Output the (x, y) coordinate of the center of the cell containing the given text.  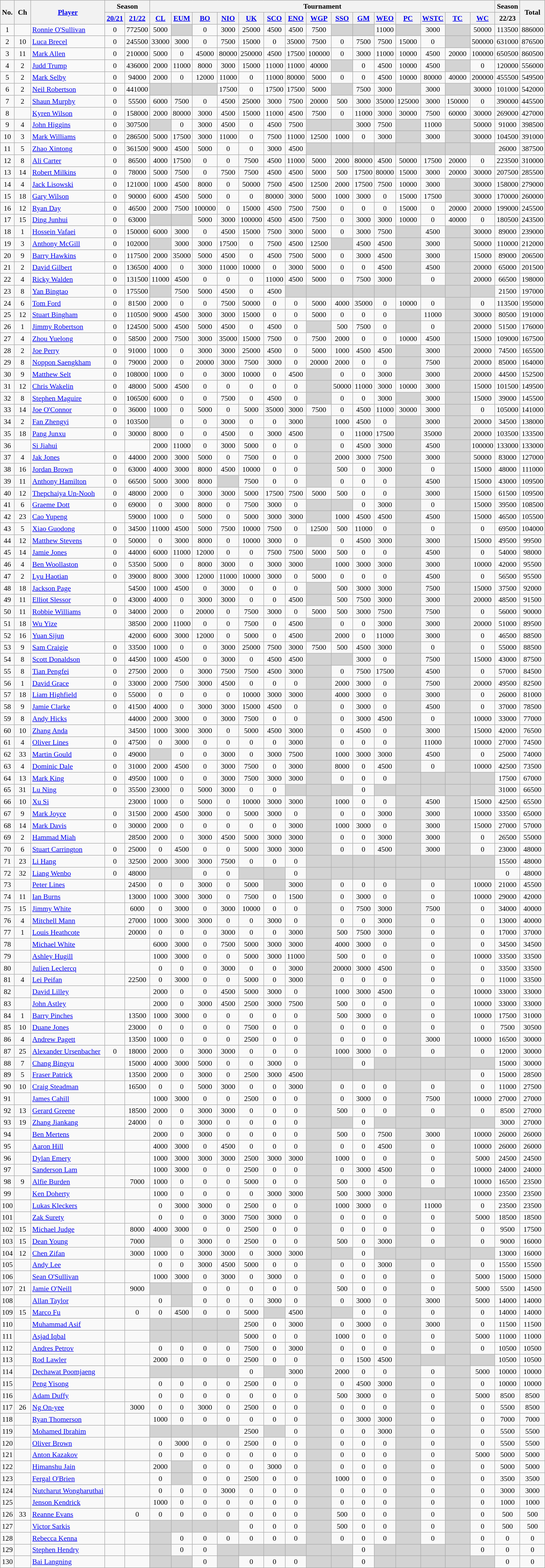
Michael White (68, 945)
35 (7, 434)
48500 (507, 600)
Muhammad Asif (68, 1325)
17000 (507, 933)
133500 (533, 434)
83000 (507, 458)
Tournament (322, 6)
269000 (507, 113)
42 (7, 517)
83 (7, 1004)
58 (7, 707)
125000 (408, 101)
50 (7, 612)
82 (7, 992)
167500 (533, 339)
Julien Leclercq (68, 968)
138000 (533, 422)
121 (7, 1455)
Ben Mertens (68, 1135)
Stephen Maguire (68, 398)
65 (7, 790)
84500 (533, 671)
120 (7, 1443)
89500 (533, 624)
361500 (137, 149)
72 (7, 873)
David Gilbert (68, 268)
Sam Craigie (68, 648)
90 (7, 1087)
58500 (137, 339)
60000 (457, 113)
Michael Judge (68, 1230)
59000 (137, 517)
Fan Zhengyi (68, 422)
107 (7, 1289)
286500 (137, 137)
Hammad Miah (68, 838)
65500 (533, 802)
38 (7, 470)
Mitchell Mann (68, 921)
Jamie O'Neill (68, 1289)
34 (7, 422)
109000 (507, 339)
436000 (137, 66)
117500 (137, 256)
24 (7, 303)
54500 (137, 588)
Sanderson Lam (68, 1170)
57 (7, 695)
Allan Taylor (68, 1301)
201500 (533, 268)
243500 (533, 220)
110000 (507, 244)
198000 (533, 280)
110 (7, 1325)
73 (7, 885)
876500 (533, 42)
56 (7, 683)
279000 (533, 185)
GM (363, 18)
68 (7, 826)
99500 (533, 541)
Matthew Selt (68, 375)
126 (7, 1515)
108 (7, 1301)
76 (7, 921)
Player (68, 12)
285500 (533, 173)
Yuan Sijun (68, 636)
101500 (507, 386)
80 (7, 968)
WC (483, 18)
David Lilley (68, 992)
Lyu Haotian (68, 576)
87500 (533, 660)
427000 (533, 113)
51000 (507, 624)
Asjad Iqbal (68, 1336)
40 (7, 493)
29000 (507, 897)
69500 (507, 529)
102000 (137, 244)
95 (7, 1146)
79 (7, 956)
51 (7, 624)
No. (7, 12)
Ali Carter (68, 161)
51500 (507, 327)
Mohamed Ibrahim (68, 1431)
210000 (137, 54)
175500 (137, 291)
Jordan Brown (68, 470)
ENO (296, 18)
78 (7, 945)
48 (7, 588)
Gary Wilson (68, 196)
Robbie Williams (68, 612)
Matthew Stevens (68, 541)
113 (7, 1360)
212000 (533, 244)
37500 (507, 588)
Luca Brecel (68, 42)
118 (7, 1420)
49 (7, 600)
127000 (533, 458)
Joe O'Connor (68, 410)
Ian Burns (68, 897)
Rod Lawler (68, 1360)
99 (7, 1194)
38500 (137, 624)
104500 (507, 137)
80500 (507, 315)
Tom Ford (68, 303)
Jenson Kendrick (68, 1503)
Chang Bingyu (68, 1063)
Jack Lisowski (68, 185)
SCO (274, 18)
29 (7, 363)
106500 (137, 398)
116 (7, 1396)
Lu Ning (68, 790)
63 (7, 766)
Ben Woollaston (68, 565)
Fraser Patrick (68, 1075)
89 (7, 1075)
Ronnie O'Sullivan (68, 30)
500000 (483, 42)
81500 (137, 303)
75 (7, 909)
78500 (533, 707)
128 (7, 1538)
Elliot Slessor (68, 600)
94000 (137, 78)
100 (7, 1206)
108500 (533, 505)
Dominic Dale (68, 766)
Lukas Kleckers (68, 1206)
61 (7, 743)
Zhang Anda (68, 731)
84 (7, 1016)
79000 (137, 363)
91500 (533, 600)
Duane Jones (68, 1028)
Jimmy Robertson (68, 327)
199000 (507, 208)
Kyren Wilson (68, 113)
92 (7, 1111)
Martin Gould (68, 755)
Xiao Guodong (68, 529)
69 (7, 838)
Zhao Xintong (68, 149)
123 (7, 1479)
Adam Duffy (68, 1396)
9500 (507, 1230)
21/22 (137, 18)
104 (7, 1253)
223500 (507, 161)
18000 (137, 1051)
Reanne Evans (68, 1515)
206500 (533, 256)
Dean Young (68, 1241)
60 (7, 731)
Ng On-yee (68, 1408)
74000 (533, 755)
145500 (533, 398)
41500 (137, 707)
164000 (533, 363)
195000 (533, 303)
14500 (533, 1289)
Peng Yisong (68, 1384)
Lei Peifan (68, 980)
Jak Jones (68, 458)
Liam Highfield (68, 695)
Mark Allen (68, 54)
445500 (533, 101)
556000 (533, 66)
27 (7, 339)
115 (7, 1384)
441000 (137, 90)
Fergal O'Brien (68, 1479)
112 (7, 1348)
130 (7, 1562)
EUM (182, 18)
136500 (137, 268)
Mark Davis (68, 826)
104000 (533, 529)
39 (7, 481)
45000 (205, 54)
886000 (533, 30)
191000 (533, 315)
121000 (137, 185)
WEO (385, 18)
Oliver Lines (68, 743)
22 (7, 280)
Mark Selby (68, 78)
Si Jiahui (68, 446)
David Grace (68, 683)
44 (7, 541)
103 (7, 1241)
Cao Yupeng (68, 517)
Craig Steadman (68, 1087)
56500 (507, 576)
Dechawat Poomjaeng (68, 1372)
120000 (507, 66)
Graeme Dott (68, 505)
390000 (507, 101)
21000 (507, 885)
239000 (533, 232)
54000 (507, 553)
WGP (319, 18)
70 (7, 850)
Oliver Brown (68, 1443)
Tian Pengfei (68, 671)
92000 (533, 588)
64 (7, 778)
127 (7, 1526)
Ashley Hugill (68, 956)
43 (7, 529)
180500 (507, 220)
Neil Robertson (68, 90)
55500 (137, 101)
549500 (533, 78)
176000 (533, 327)
Joe Perry (68, 351)
631000 (507, 42)
30 (7, 375)
Jamie Jones (68, 553)
125 (7, 1503)
CL (160, 18)
30500 (533, 1028)
37 (7, 458)
102 (7, 1230)
35500 (137, 790)
Zhang Jiankang (68, 1123)
Zak Surety (68, 1218)
111000 (533, 470)
36000 (137, 410)
28 (7, 351)
131500 (137, 280)
39500 (507, 505)
85000 (507, 363)
129 (7, 1550)
542000 (533, 90)
Chen Zifan (68, 1253)
Aaron Hill (68, 1146)
Anthony Hamilton (68, 481)
Ricky Walden (68, 280)
165500 (533, 351)
Louis Heathcote (68, 933)
John Higgins (68, 125)
85 (7, 1028)
Pang Junxu (68, 434)
Jamie Clarke (68, 707)
81 (7, 980)
77 (7, 933)
97 (7, 1170)
124 (7, 1491)
Xu Si (68, 802)
111 (7, 1336)
Anthony McGill (68, 244)
Mark Joyce (68, 814)
56000 (507, 612)
WSTC (433, 18)
Ken Doherty (68, 1194)
200000 (483, 78)
26500 (507, 838)
Yan Bingtao (68, 291)
170000 (507, 196)
66 (7, 802)
Robert Milkins (68, 173)
Alfie Burden (68, 1182)
Sean O'Sullivan (68, 1277)
Scott Donaldson (68, 660)
71 (7, 861)
67 (7, 814)
101000 (507, 90)
61500 (507, 493)
UK (251, 18)
Ryan Day (68, 208)
88 (7, 1063)
Ryan Thomerson (68, 1420)
105000 (507, 410)
Jimmy White (68, 909)
772500 (137, 30)
22500 (137, 980)
307500 (137, 125)
98000 (533, 553)
81000 (533, 695)
55 (7, 671)
22/23 (507, 18)
93 (7, 1123)
Andy Hicks (68, 719)
96 (7, 1158)
91 (7, 1099)
860500 (533, 54)
32500 (137, 861)
Jackson Page (68, 588)
Wu Yize (68, 624)
Marco Fu (68, 1313)
Alexander Ursenbacher (68, 1051)
59 (7, 719)
Shaun Murphy (68, 101)
105500 (533, 517)
Victor Sarkis (68, 1526)
87 (7, 1051)
124500 (137, 327)
53500 (137, 565)
Bai Langning (68, 1562)
78000 (137, 173)
Noppon Saengkham (68, 363)
Dylan Emery (68, 1158)
74 (7, 897)
Ding Junhui (68, 220)
67000 (533, 778)
110500 (137, 315)
114 (7, 1372)
Thepchaiya Un-Nooh (68, 493)
Li Hang (68, 861)
106 (7, 1277)
49000 (137, 755)
Total (533, 12)
Zhou Yuelong (68, 339)
Chris Wakelin (68, 386)
207500 (507, 173)
36 (7, 446)
260000 (533, 196)
Andres Petrov (68, 1348)
Rebecca Kenna (68, 1538)
108000 (137, 375)
Liang Wenbo (68, 873)
149500 (533, 386)
Barry Hawkins (68, 256)
62 (7, 755)
650500 (507, 54)
Andrew Pagett (68, 1040)
31500 (137, 814)
Mark King (68, 778)
109 (7, 1313)
152500 (533, 375)
54 (7, 660)
119 (7, 1431)
117 (7, 1408)
391000 (533, 137)
77000 (533, 719)
Judd Trump (68, 66)
James Cahill (68, 1099)
20 (7, 256)
47500 (137, 743)
141000 (533, 410)
52 (7, 636)
TC (457, 18)
Stuart Carrington (68, 850)
69000 (137, 505)
Himanshu Jain (68, 1467)
45 (7, 553)
Barry Pinches (68, 1016)
47 (7, 576)
Mark Williams (68, 137)
82500 (533, 683)
53 (7, 648)
Andy Lee (68, 1265)
NIO (228, 18)
17 (7, 220)
Anton Kazakov (68, 1455)
310000 (533, 161)
Stuart Bingham (68, 315)
46 (7, 565)
Nutcharut Wongharuthai (68, 1491)
73500 (533, 766)
94 (7, 1135)
98 (7, 1182)
PC (408, 18)
Ch (23, 12)
398500 (533, 125)
45500 (533, 885)
101 (7, 1218)
Gerard Greene (68, 1111)
41 (7, 505)
122 (7, 1467)
455500 (507, 78)
21500 (507, 291)
387500 (533, 149)
197000 (533, 291)
86 (7, 1040)
86500 (137, 161)
76500 (533, 731)
SSO (342, 18)
105 (7, 1265)
Hossein Vafaei (68, 232)
Peter Lines (68, 885)
Stephen Hendry (68, 1550)
John Astley (68, 1004)
250000 (251, 54)
BO (205, 18)
20/21 (115, 18)
